Provide the [x, y] coordinate of the cell's center where the given text is located.  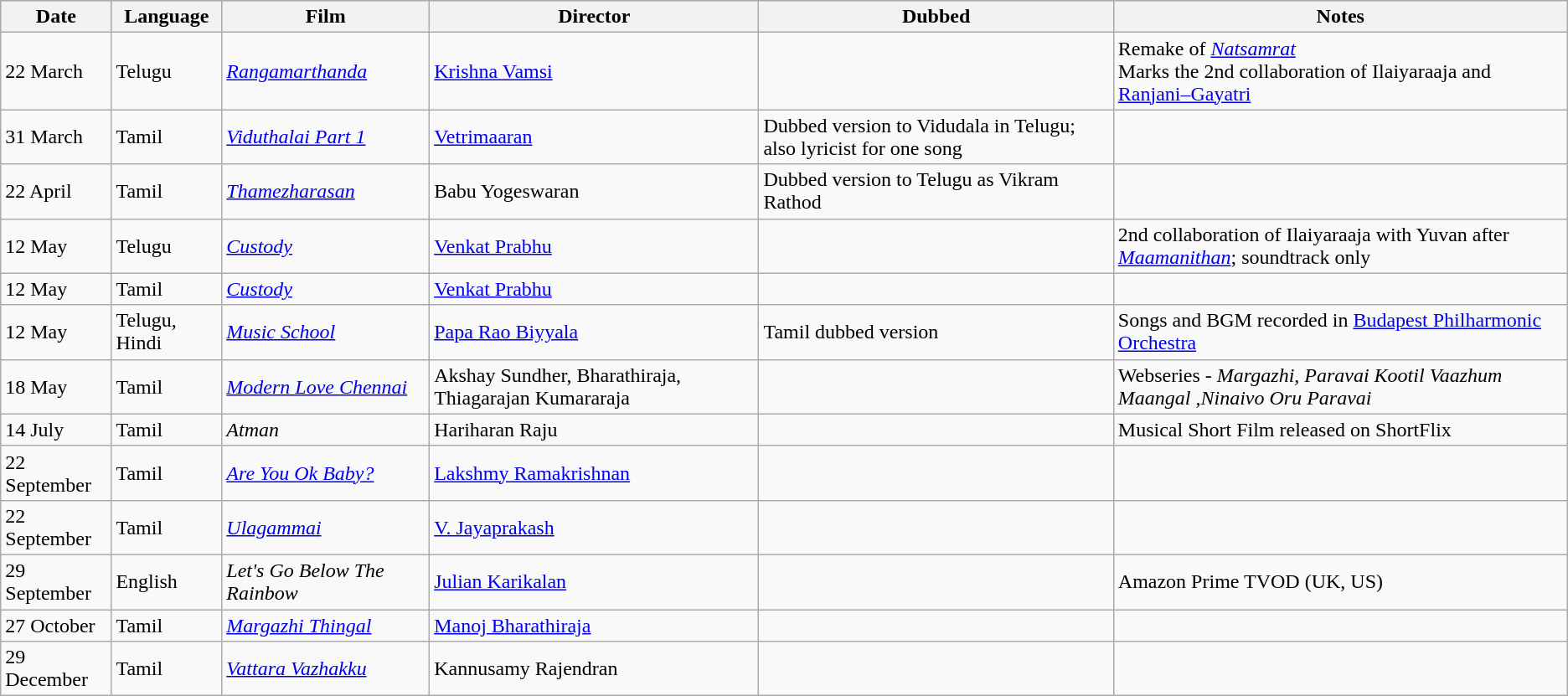
Hariharan Raju [595, 430]
Language [167, 17]
Modern Love Chennai [326, 387]
Film [326, 17]
29 December [56, 668]
Babu Yogeswaran [595, 191]
Dubbed version to Vidudala in Telugu; also lyricist for one song [936, 137]
Manoj Bharathiraja [595, 626]
V. Jayaprakash [595, 528]
Akshay Sundher, Bharathiraja, Thiagarajan Kumararaja [595, 387]
Kannusamy Rajendran [595, 668]
29 September [56, 581]
Tamil dubbed version [936, 332]
Julian Karikalan [595, 581]
Musical Short Film released on ShortFlix [1340, 430]
Thamezharasan [326, 191]
Vattara Vazhakku [326, 668]
Director [595, 17]
Telugu, Hindi [167, 332]
14 July [56, 430]
Viduthalai Part 1 [326, 137]
Krishna Vamsi [595, 71]
Margazhi Thingal [326, 626]
31 March [56, 137]
22 April [56, 191]
Lakshmy Ramakrishnan [595, 472]
Date [56, 17]
Rangamarthanda [326, 71]
Let's Go Below The Rainbow [326, 581]
Are You Ok Baby? [326, 472]
Music School [326, 332]
Remake of NatsamratMarks the 2nd collaboration of Ilaiyaraaja and Ranjani–Gayatri [1340, 71]
2nd collaboration of Ilaiyaraaja with Yuvan after Maamanithan; soundtrack only [1340, 246]
18 May [56, 387]
Dubbed [936, 17]
Amazon Prime TVOD (UK, US) [1340, 581]
Papa Rao Biyyala [595, 332]
22 March [56, 71]
Ulagammai [326, 528]
Dubbed version to Telugu as Vikram Rathod [936, 191]
Vetrimaaran [595, 137]
Webseries - Margazhi, Paravai Kootil Vaazhum Maangal ,Ninaivo Oru Paravai [1340, 387]
27 October [56, 626]
Songs and BGM recorded in Budapest Philharmonic Orchestra [1340, 332]
Notes [1340, 17]
Atman [326, 430]
English [167, 581]
